Return the [x, y] coordinate for the center point of the cell that contains the specified text.  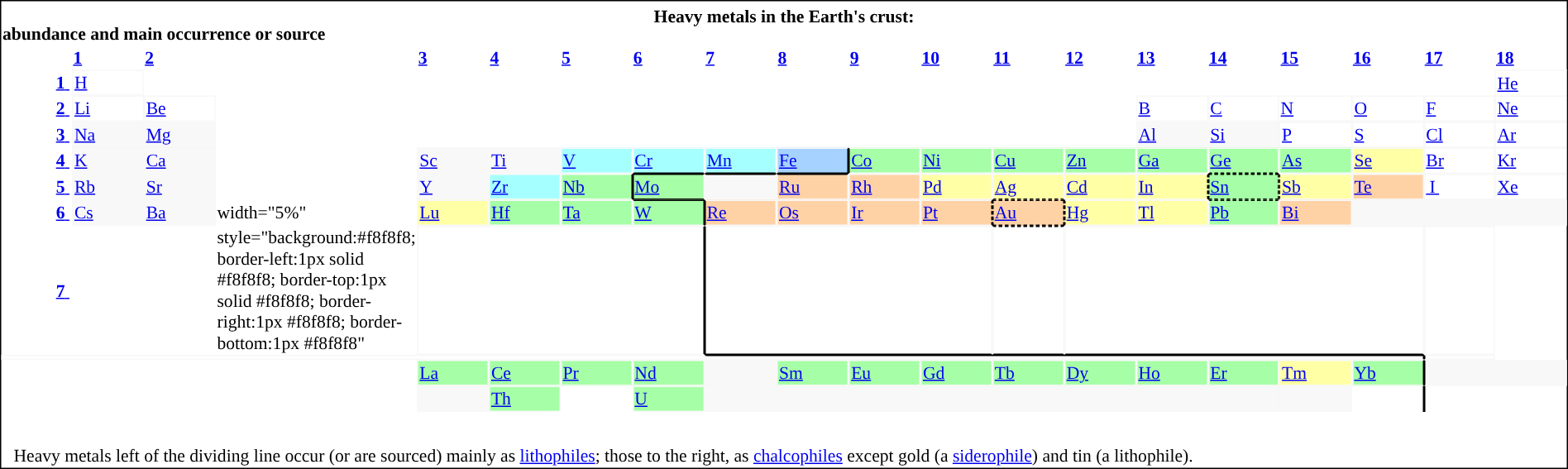
Sr [180, 187]
W [668, 213]
C [1244, 109]
Au [1029, 213]
Na [108, 135]
In [1171, 187]
Ni [956, 160]
Ho [1171, 373]
15 [1315, 58]
12 [1100, 58]
Rb [108, 187]
F [1459, 109]
Nb [597, 187]
Y [453, 187]
O [1388, 109]
Ga [1171, 160]
Ti [524, 160]
Xe [1532, 187]
Fe [812, 160]
Ru [812, 187]
Lu [453, 213]
Kr [1532, 160]
B [1171, 109]
La [453, 373]
He [1532, 83]
Li [108, 109]
S [1388, 135]
V [597, 160]
Er [1244, 373]
Re [741, 213]
Tb [1029, 373]
Br [1459, 160]
abundance and main occurrence or source [784, 34]
16 [1388, 58]
Mo [668, 187]
Ta [597, 213]
style="background:#f8f8f8; border-left:1px solid #f8f8f8; border-top:1px solid #f8f8f8; border-right:1px #f8f8f8; border-bottom:1px #f8f8f8" [316, 290]
Zn [1100, 160]
Si [1244, 135]
Eu [885, 373]
Pr [597, 373]
10 [956, 58]
width="5%" [316, 213]
Ge [1244, 160]
Os [812, 213]
Hf [524, 213]
Zr [524, 187]
14 [1244, 58]
H [108, 83]
Cu [1029, 160]
Sm [812, 373]
17 [1459, 58]
Sn [1244, 187]
Be [180, 109]
Ce [524, 373]
Sb [1315, 187]
Se [1388, 160]
Mg [180, 135]
9 [885, 58]
U [668, 399]
Dy [1100, 373]
Tl [1171, 213]
Pt [956, 213]
Mn [741, 160]
I [1459, 187]
13 [1171, 58]
Cl [1459, 135]
Th [524, 399]
Bi [1315, 213]
Cd [1100, 187]
K [108, 160]
Te [1388, 187]
Tm [1315, 373]
Ne [1532, 109]
8 [812, 58]
Yb [1388, 373]
Pd [956, 187]
Ca [180, 160]
Gd [956, 373]
As [1315, 160]
Ar [1532, 135]
Sc [453, 160]
Ba [180, 213]
Nd [668, 373]
11 [1029, 58]
Al [1171, 135]
Ag [1029, 187]
Heavy metals in the Earth's crust: [784, 17]
Pb [1244, 213]
Cs [108, 213]
Ir [885, 213]
Co [885, 160]
Cr [668, 160]
18 [1532, 58]
P [1315, 135]
Hg [1100, 213]
N [1315, 109]
Rh [885, 187]
